Pinpoint the cell where the given text exists, returning its [X, Y] midpoint coordinate. 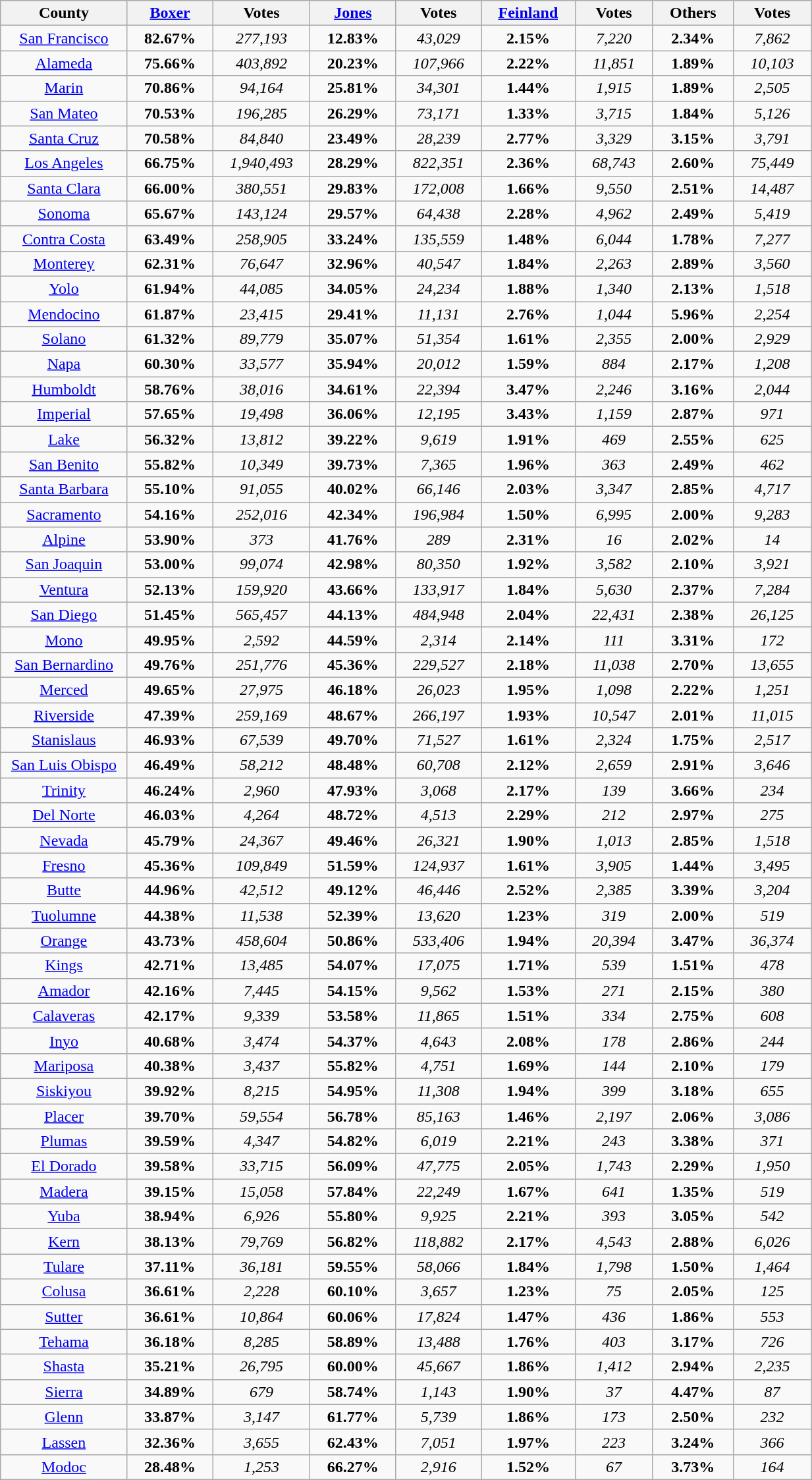
212 [614, 815]
54.82% [353, 1141]
70.53% [170, 113]
51,354 [439, 339]
Los Angeles [64, 163]
3,495 [772, 865]
75.66% [170, 63]
67 [614, 1467]
28.29% [353, 163]
125 [772, 1292]
85,163 [439, 1116]
48.48% [353, 765]
2,228 [261, 1292]
94,164 [261, 88]
2,324 [614, 740]
County [64, 13]
68,743 [614, 163]
Shasta [64, 1367]
289 [439, 539]
34.89% [170, 1392]
45,667 [439, 1367]
11,538 [261, 916]
2.51% [693, 188]
28,239 [439, 138]
17,824 [439, 1317]
12,195 [439, 414]
38,016 [261, 389]
9,562 [439, 991]
3.66% [693, 790]
2.55% [693, 439]
1,159 [614, 414]
334 [614, 1016]
13,488 [439, 1342]
118,882 [439, 1242]
3,068 [439, 790]
56.78% [353, 1116]
9,283 [772, 514]
1.48% [528, 238]
Santa Cruz [64, 138]
4,717 [772, 489]
3,347 [614, 489]
Kings [64, 966]
99,074 [261, 564]
111 [614, 640]
469 [614, 439]
Humboldt [64, 389]
44.96% [170, 891]
66,146 [439, 489]
462 [772, 464]
10,349 [261, 464]
San Joaquin [64, 564]
Boxer [170, 13]
884 [614, 364]
Siskiyou [64, 1091]
363 [614, 464]
2.52% [528, 891]
11,038 [614, 665]
7,277 [772, 238]
2.28% [528, 213]
2,263 [614, 263]
1,743 [614, 1166]
Plumas [64, 1141]
49.70% [353, 740]
124,937 [439, 865]
5,126 [772, 113]
26.29% [353, 113]
3,657 [439, 1292]
Trinity [64, 790]
35.94% [353, 364]
46.03% [170, 815]
2.60% [693, 163]
196,285 [261, 113]
2.97% [693, 815]
Placer [64, 1116]
Sutter [64, 1317]
458,604 [261, 941]
Mariposa [64, 1066]
16 [614, 539]
73,171 [439, 113]
Sacramento [64, 514]
54.37% [353, 1041]
20,394 [614, 941]
Fresno [64, 865]
71,527 [439, 740]
2.31% [528, 539]
Del Norte [64, 815]
1.93% [528, 715]
179 [772, 1066]
172 [772, 640]
62.43% [353, 1442]
58,212 [261, 765]
20,012 [439, 364]
42.16% [170, 991]
2,659 [614, 765]
37.11% [170, 1267]
39.92% [170, 1091]
5,419 [772, 213]
1,798 [614, 1267]
1,013 [614, 840]
2,246 [614, 389]
1.53% [528, 991]
Contra Costa [64, 238]
2.34% [693, 38]
2.76% [528, 314]
47.93% [353, 790]
2.12% [528, 765]
20.23% [353, 63]
70.58% [170, 138]
393 [614, 1217]
11,131 [439, 314]
Lassen [64, 1442]
3.17% [693, 1342]
28.48% [170, 1467]
Riverside [64, 715]
44.38% [170, 916]
Yuba [64, 1217]
13,620 [439, 916]
57.84% [353, 1192]
2.04% [528, 615]
1.33% [528, 113]
34.05% [353, 288]
46,446 [439, 891]
Calaveras [64, 1016]
56.09% [353, 1166]
40,547 [439, 263]
53.00% [170, 564]
9,550 [614, 188]
46.18% [353, 690]
52.13% [170, 589]
56.82% [353, 1242]
6,995 [614, 514]
3.38% [693, 1141]
1.96% [528, 464]
2.01% [693, 715]
56.32% [170, 439]
2.91% [693, 765]
60.30% [170, 364]
1,915 [614, 88]
10,547 [614, 715]
Stanislaus [64, 740]
San Benito [64, 464]
46.49% [170, 765]
244 [772, 1041]
42.71% [170, 966]
44.13% [353, 615]
29.57% [353, 213]
1.92% [528, 564]
2.13% [693, 288]
2,235 [772, 1367]
11,015 [772, 715]
59.55% [353, 1267]
971 [772, 414]
42.17% [170, 1016]
43.73% [170, 941]
1,208 [772, 364]
46.24% [170, 790]
2.75% [693, 1016]
135,559 [439, 238]
Others [693, 13]
60.00% [353, 1367]
1,098 [614, 690]
39.73% [353, 464]
76,647 [261, 263]
29.41% [353, 314]
366 [772, 1442]
Butte [64, 891]
1.95% [528, 690]
Mendocino [64, 314]
1.71% [528, 966]
2.02% [693, 539]
37 [614, 1392]
2,592 [261, 640]
35.07% [353, 339]
403 [614, 1342]
55.10% [170, 489]
1.97% [528, 1442]
49.65% [170, 690]
58.74% [353, 1392]
5.96% [693, 314]
38.13% [170, 1242]
3,560 [772, 263]
266,197 [439, 715]
6,044 [614, 238]
49.12% [353, 891]
271 [614, 991]
2.70% [693, 665]
234 [772, 790]
66.75% [170, 163]
Glenn [64, 1417]
39.22% [353, 439]
87 [772, 1392]
3.15% [693, 138]
Ventura [64, 589]
3,204 [772, 891]
75 [614, 1292]
40.38% [170, 1066]
32.96% [353, 263]
11,308 [439, 1091]
7,365 [439, 464]
Alameda [64, 63]
36,374 [772, 941]
822,351 [439, 163]
42,512 [261, 891]
1,143 [439, 1392]
542 [772, 1217]
1.47% [528, 1317]
4.47% [693, 1392]
7,284 [772, 589]
2.86% [693, 1041]
Jones [353, 13]
San Francisco [64, 38]
7,862 [772, 38]
553 [772, 1317]
2.03% [528, 489]
60.06% [353, 1317]
1.69% [528, 1066]
48.67% [353, 715]
62.31% [170, 263]
27,975 [261, 690]
Santa Clara [64, 188]
60.10% [353, 1292]
40.68% [170, 1041]
19,498 [261, 414]
63.49% [170, 238]
380 [772, 991]
11,851 [614, 63]
3,921 [772, 564]
67,539 [261, 740]
El Dorado [64, 1166]
61.77% [353, 1417]
3.43% [528, 414]
436 [614, 1317]
34,301 [439, 88]
23.49% [353, 138]
9,619 [439, 439]
4,962 [614, 213]
133,917 [439, 589]
3,715 [614, 113]
2.37% [693, 589]
Sonoma [64, 213]
252,016 [261, 514]
Feinland [528, 13]
9,339 [261, 1016]
39.59% [170, 1141]
42.98% [353, 564]
1.35% [693, 1192]
64,438 [439, 213]
47,775 [439, 1166]
Amador [64, 991]
3,147 [261, 1417]
3.39% [693, 891]
7,445 [261, 991]
89,779 [261, 339]
12.83% [353, 38]
1.67% [528, 1192]
1.66% [528, 188]
1.76% [528, 1342]
13,655 [772, 665]
33.24% [353, 238]
11,865 [439, 1016]
66.27% [353, 1467]
22,431 [614, 615]
San Bernardino [64, 665]
Kern [64, 1242]
1.46% [528, 1116]
2,505 [772, 88]
75,449 [772, 163]
373 [261, 539]
3,474 [261, 1041]
Nevada [64, 840]
1,251 [772, 690]
371 [772, 1141]
58.89% [353, 1342]
41.76% [353, 539]
24,234 [439, 288]
61.87% [170, 314]
8,215 [261, 1091]
43.66% [353, 589]
8,285 [261, 1342]
32.36% [170, 1442]
2,197 [614, 1116]
Imperial [64, 414]
258,905 [261, 238]
44,085 [261, 288]
53.90% [170, 539]
243 [614, 1141]
33,577 [261, 364]
641 [614, 1192]
143,124 [261, 213]
91,055 [261, 489]
39.58% [170, 1166]
Sierra [64, 1392]
70.86% [170, 88]
San Diego [64, 615]
2,929 [772, 339]
2,916 [439, 1467]
6,026 [772, 1242]
251,776 [261, 665]
Marin [64, 88]
6,019 [439, 1141]
1,412 [614, 1367]
80,350 [439, 564]
49.46% [353, 840]
58,066 [439, 1267]
2,044 [772, 389]
655 [772, 1091]
4,264 [261, 815]
478 [772, 966]
13,485 [261, 966]
275 [772, 815]
Colusa [64, 1292]
51.59% [353, 865]
36,181 [261, 1267]
48.72% [353, 815]
Madera [64, 1192]
Solano [64, 339]
59,554 [261, 1116]
319 [614, 916]
2.08% [528, 1041]
13,812 [261, 439]
1.88% [528, 288]
29.83% [353, 188]
36.18% [170, 1342]
61.94% [170, 288]
109,849 [261, 865]
49.95% [170, 640]
Tehama [64, 1342]
43,029 [439, 38]
144 [614, 1066]
57.65% [170, 414]
10,103 [772, 63]
San Mateo [64, 113]
2,314 [439, 640]
679 [261, 1392]
2.89% [693, 263]
15,058 [261, 1192]
24,367 [261, 840]
4,347 [261, 1141]
565,457 [261, 615]
Napa [64, 364]
25.81% [353, 88]
Tuolumne [64, 916]
36.06% [353, 414]
3,329 [614, 138]
22,394 [439, 389]
159,920 [261, 589]
Monterey [64, 263]
2,517 [772, 740]
1,044 [614, 314]
1.91% [528, 439]
Yolo [64, 288]
58.76% [170, 389]
53.58% [353, 1016]
2.36% [528, 163]
3.31% [693, 640]
Tulare [64, 1267]
23,415 [261, 314]
2.06% [693, 1116]
380,551 [261, 188]
3,791 [772, 138]
Modoc [64, 1467]
35.21% [170, 1367]
45.79% [170, 840]
54.07% [353, 966]
139 [614, 790]
66.00% [170, 188]
79,769 [261, 1242]
5,739 [439, 1417]
7,051 [439, 1442]
1.59% [528, 364]
2.14% [528, 640]
50.86% [353, 941]
533,406 [439, 941]
2,355 [614, 339]
2,960 [261, 790]
7,220 [614, 38]
Orange [64, 941]
26,125 [772, 615]
1,340 [614, 288]
39.15% [170, 1192]
82.67% [170, 38]
4,543 [614, 1242]
539 [614, 966]
1,940,493 [261, 163]
2.94% [693, 1367]
52.39% [353, 916]
2.38% [693, 615]
107,966 [439, 63]
26,321 [439, 840]
403,892 [261, 63]
40.02% [353, 489]
54.95% [353, 1091]
34.61% [353, 389]
3,086 [772, 1116]
2,254 [772, 314]
26,023 [439, 690]
49.76% [170, 665]
51.45% [170, 615]
38.94% [170, 1217]
3,582 [614, 564]
3.24% [693, 1442]
2.77% [528, 138]
1,253 [261, 1467]
2.88% [693, 1242]
164 [772, 1467]
232 [772, 1417]
54.15% [353, 991]
2,385 [614, 891]
3,646 [772, 765]
726 [772, 1342]
60,708 [439, 765]
196,984 [439, 514]
2.87% [693, 414]
Inyo [64, 1041]
484,948 [439, 615]
9,925 [439, 1217]
10,864 [261, 1317]
42.34% [353, 514]
33.87% [170, 1417]
Merced [64, 690]
399 [614, 1091]
3,655 [261, 1442]
3,437 [261, 1066]
14 [772, 539]
4,643 [439, 1041]
625 [772, 439]
1.75% [693, 740]
14,487 [772, 188]
3.18% [693, 1091]
6,926 [261, 1217]
84,840 [261, 138]
2.50% [693, 1417]
178 [614, 1041]
San Luis Obispo [64, 765]
5,630 [614, 589]
2.18% [528, 665]
3.73% [693, 1467]
3.16% [693, 389]
26,795 [261, 1367]
47.39% [170, 715]
1,464 [772, 1267]
4,513 [439, 815]
223 [614, 1442]
Santa Barbara [64, 489]
4,751 [439, 1066]
259,169 [261, 715]
3,905 [614, 865]
61.32% [170, 339]
Alpine [64, 539]
1.78% [693, 238]
173 [614, 1417]
608 [772, 1016]
277,193 [261, 38]
39.70% [170, 1116]
55.80% [353, 1217]
44.59% [353, 640]
17,075 [439, 966]
172,008 [439, 188]
54.16% [170, 514]
3.05% [693, 1217]
1.52% [528, 1467]
22,249 [439, 1192]
46.93% [170, 740]
229,527 [439, 665]
Lake [64, 439]
Mono [64, 640]
65.67% [170, 213]
33,715 [261, 1166]
1,950 [772, 1166]
